Capture the cell that displays the provided text and extract its (x, y) central coordinate. 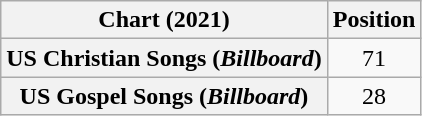
Position (374, 20)
US Gospel Songs (Billboard) (164, 96)
28 (374, 96)
US Christian Songs (Billboard) (164, 58)
71 (374, 58)
Chart (2021) (164, 20)
